Find where the given text appears and provide that cell's center as [X, Y] coordinate. 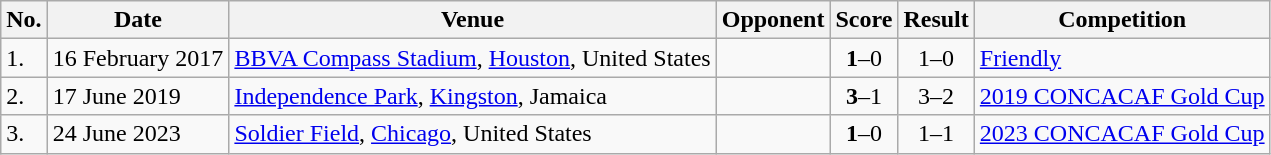
16 February 2017 [138, 58]
Result [936, 20]
No. [24, 20]
24 June 2023 [138, 134]
Competition [1122, 20]
BBVA Compass Stadium, Houston, United States [472, 58]
2023 CONCACAF Gold Cup [1122, 134]
3–2 [936, 96]
Independence Park, Kingston, Jamaica [472, 96]
Score [864, 20]
Opponent [773, 20]
3–1 [864, 96]
Date [138, 20]
Friendly [1122, 58]
2019 CONCACAF Gold Cup [1122, 96]
2. [24, 96]
Venue [472, 20]
17 June 2019 [138, 96]
1–1 [936, 134]
1. [24, 58]
3. [24, 134]
Soldier Field, Chicago, United States [472, 134]
